Return (x, y) of the center of cell containing provided text 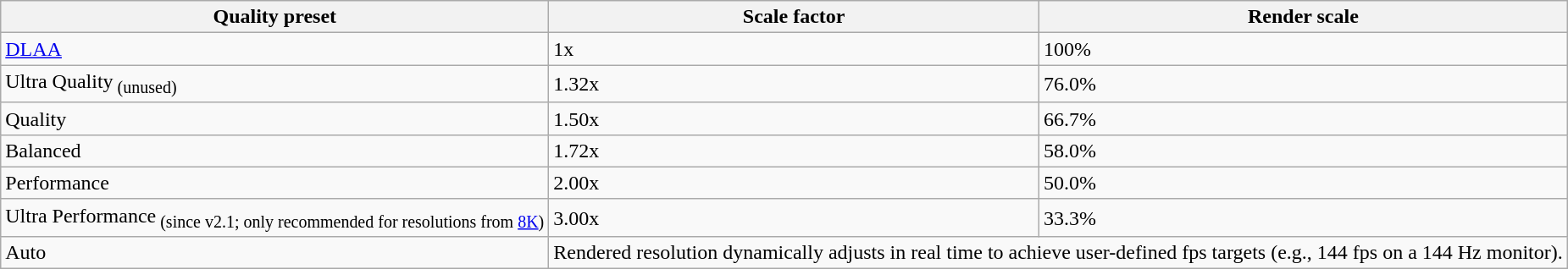
Scale factor (795, 17)
Quality preset (274, 17)
Render scale (1303, 17)
Balanced (274, 151)
100% (1303, 49)
1.32x (795, 84)
1.50x (795, 118)
2.00x (795, 183)
1.72x (795, 151)
Performance (274, 183)
Rendered resolution dynamically adjusts in real time to achieve user-defined fps targets (e.g., 144 fps on a 144 Hz monitor). (1058, 253)
1x (795, 49)
50.0% (1303, 183)
66.7% (1303, 118)
Ultra Quality (unused) (274, 84)
DLAA (274, 49)
Quality (274, 118)
76.0% (1303, 84)
58.0% (1303, 151)
Auto (274, 253)
Ultra Performance (since v2.1; only recommended for resolutions from 8K) (274, 217)
3.00x (795, 217)
33.3% (1303, 217)
